From the cell containing the given text, extract its center point as (x, y) coordinate. 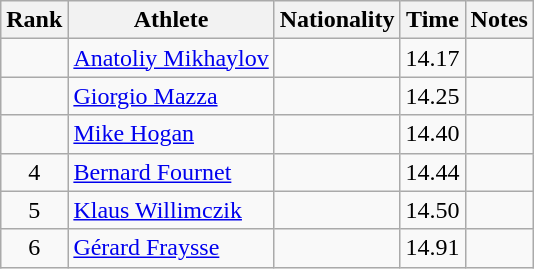
Klaus Willimczik (171, 210)
14.40 (432, 134)
Time (432, 20)
Nationality (337, 20)
Mike Hogan (171, 134)
Athlete (171, 20)
Gérard Fraysse (171, 248)
14.25 (432, 96)
14.17 (432, 58)
Bernard Fournet (171, 172)
Rank (34, 20)
14.50 (432, 210)
5 (34, 210)
4 (34, 172)
14.91 (432, 248)
Giorgio Mazza (171, 96)
Anatoliy Mikhaylov (171, 58)
6 (34, 248)
Notes (499, 20)
14.44 (432, 172)
